Capture the cell that displays the provided text and extract its [X, Y] central coordinate. 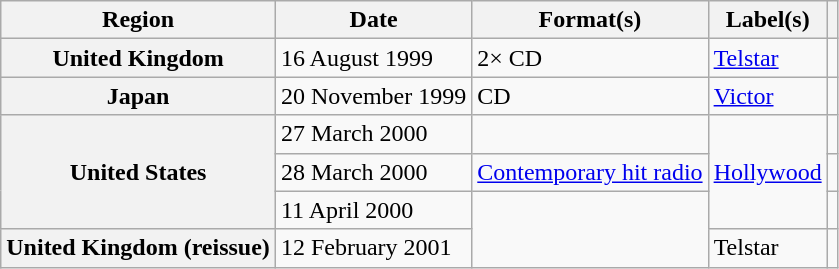
CD [590, 96]
United States [138, 172]
16 August 1999 [373, 58]
Label(s) [768, 20]
Region [138, 20]
Format(s) [590, 20]
27 March 2000 [373, 134]
12 February 2001 [373, 248]
Hollywood [768, 172]
11 April 2000 [373, 210]
Victor [768, 96]
Contemporary hit radio [590, 172]
2× CD [590, 58]
Japan [138, 96]
United Kingdom (reissue) [138, 248]
Date [373, 20]
28 March 2000 [373, 172]
United Kingdom [138, 58]
20 November 1999 [373, 96]
